For the text-containing cell, return its midpoint in [x, y] coordinate format. 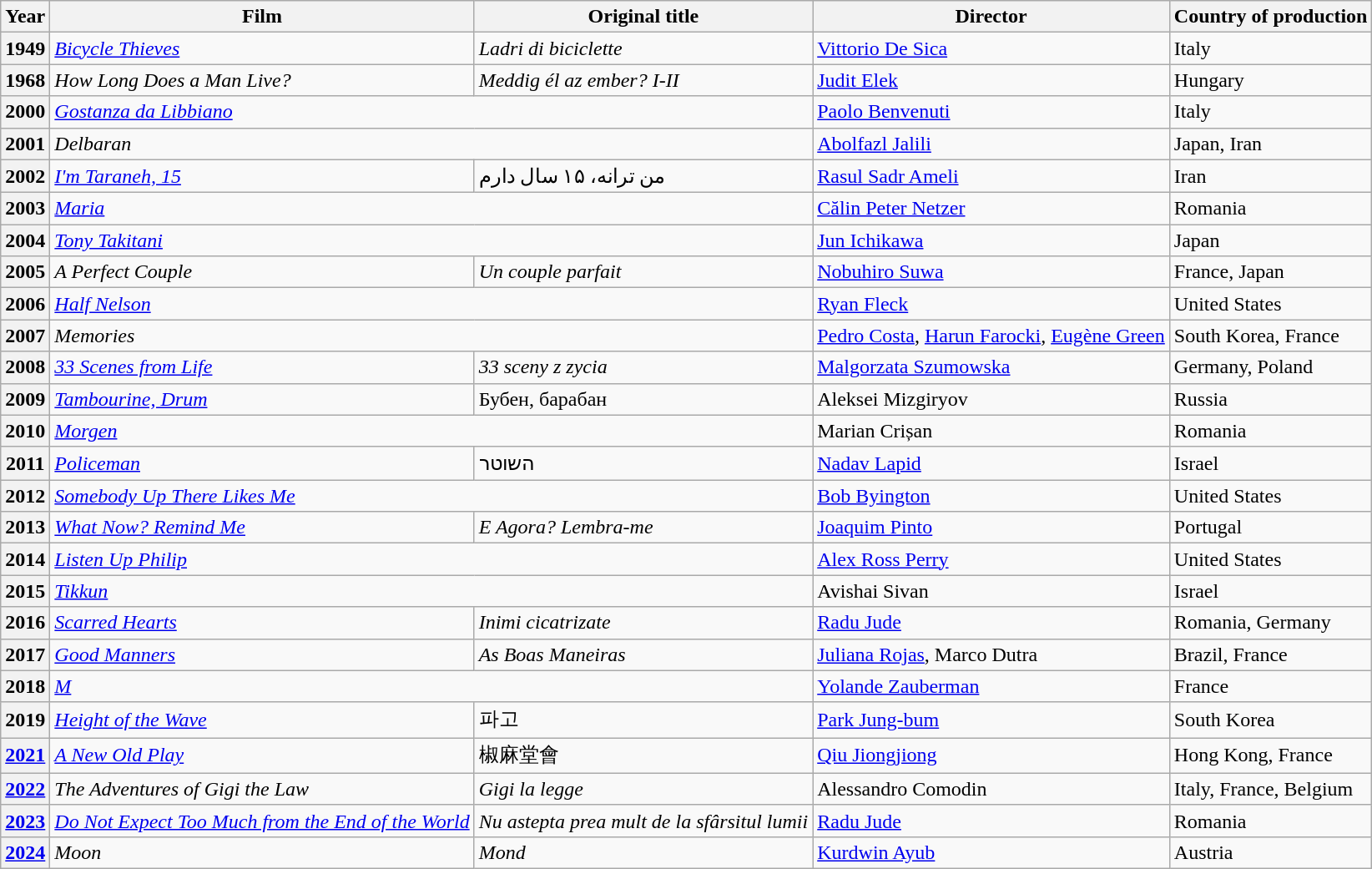
Judit Elek [991, 80]
As Boas Maneiras [643, 654]
Scarred Hearts [262, 623]
Malgorzata Szumowska [991, 367]
Germany, Poland [1270, 367]
South Korea, France [1270, 336]
Year [25, 17]
Aleksei Mizgiryov [991, 399]
Bicycle Thieves [262, 48]
Alex Ross Perry [991, 559]
M [431, 686]
Rasul Sadr Ameli [991, 176]
من ترانه، ۱۵ سال دارم [643, 176]
Gigi la legge [643, 789]
Bob Byington [991, 496]
2009 [25, 399]
Yolande Zauberman [991, 686]
Бубен, барабан [643, 399]
Portugal [1270, 528]
파고 [643, 720]
Alessandro Comodin [991, 789]
Inimi cicatrizate [643, 623]
2014 [25, 559]
Vittorio De Sica [991, 48]
Marian Crișan [991, 431]
2013 [25, 528]
Good Manners [262, 654]
Italy, France, Belgium [1270, 789]
2019 [25, 720]
A Perfect Couple [262, 272]
Morgen [431, 431]
How Long Does a Man Live? [262, 80]
椒麻堂會 [643, 756]
Romania, Germany [1270, 623]
33 sceny z zycia [643, 367]
Brazil, France [1270, 654]
I'm Taraneh, 15 [262, 176]
Tambourine, Drum [262, 399]
Paolo Benvenuti [991, 112]
Japan, Iran [1270, 144]
2004 [25, 240]
2006 [25, 304]
2015 [25, 591]
Original title [643, 17]
Delbaran [431, 144]
The Adventures of Gigi the Law [262, 789]
E Agora? Lembra-me [643, 528]
2001 [25, 144]
Tikkun [431, 591]
What Now? Remind Me [262, 528]
2011 [25, 463]
A New Old Play [262, 756]
Iran [1270, 176]
Avishai Sivan [991, 591]
Nu astepta prea mult de la sfârsitul lumii [643, 821]
Meddig él az ember? I-II [643, 80]
Hong Kong, France [1270, 756]
2007 [25, 336]
2003 [25, 209]
2023 [25, 821]
2000 [25, 112]
2008 [25, 367]
Height of the Wave [262, 720]
Pedro Costa, Harun Farocki, Eugène Green [991, 336]
Do Not Expect Too Much from the End of the World [262, 821]
Nobuhiro Suwa [991, 272]
השוטר [643, 463]
France [1270, 686]
1949 [25, 48]
Policeman [262, 463]
2010 [25, 431]
Tony Takitani [431, 240]
1968 [25, 80]
Park Jung-bum [991, 720]
Kurdwin Ayub [991, 852]
2018 [25, 686]
Călin Peter Netzer [991, 209]
Half Nelson [431, 304]
Gostanza da Libbiano [431, 112]
2005 [25, 272]
Country of production [1270, 17]
Nadav Lapid [991, 463]
Qiu Jiongjiong [991, 756]
Russia [1270, 399]
2024 [25, 852]
33 Scenes from Life [262, 367]
Mond [643, 852]
Moon [262, 852]
Listen Up Philip [431, 559]
Maria [431, 209]
2012 [25, 496]
South Korea [1270, 720]
Somebody Up There Likes Me [431, 496]
France, Japan [1270, 272]
Ladri di biciclette [643, 48]
Abolfazl Jalili [991, 144]
2022 [25, 789]
2016 [25, 623]
Austria [1270, 852]
Ryan Fleck [991, 304]
Memories [431, 336]
Hungary [1270, 80]
Director [991, 17]
Jun Ichikawa [991, 240]
2017 [25, 654]
Japan [1270, 240]
2002 [25, 176]
Joaquim Pinto [991, 528]
Film [262, 17]
Un couple parfait [643, 272]
2021 [25, 756]
Juliana Rojas, Marco Dutra [991, 654]
